Search for the cell housing the specified text and yield its (x, y) center coordinate. 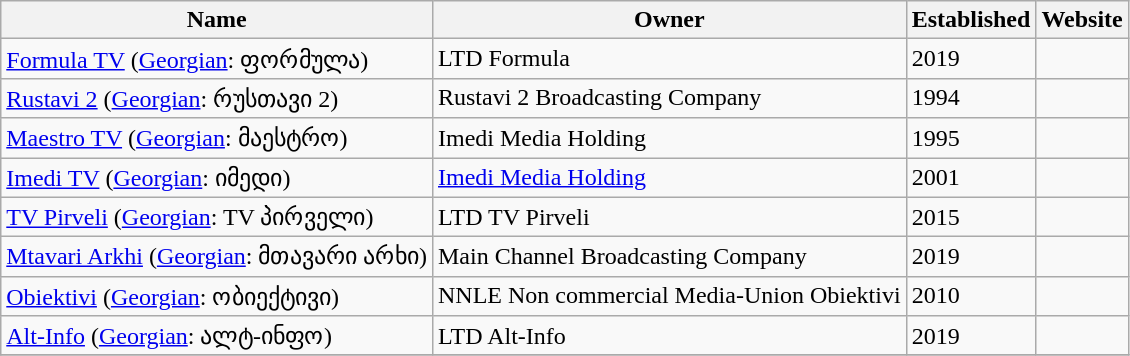
Obiektivi (Georgian: ობიექტივი) (217, 296)
Rustavi 2 Broadcasting Company (669, 98)
Rustavi 2 (Georgian: რუსთავი 2) (217, 98)
1994 (971, 98)
Website (1082, 20)
LTD Alt-Info (669, 336)
1995 (971, 138)
2010 (971, 296)
LTD TV Pirveli (669, 217)
Alt-Info (Georgian: ალტ-ინფო) (217, 336)
2015 (971, 217)
Mtavari Arkhi (Georgian: მთავარი არხი) (217, 257)
Formula TV (Georgian: ფორმულა) (217, 59)
Maestro TV (Georgian: მაესტრო) (217, 138)
LTD Formula (669, 59)
TV Pirveli (Georgian: TV პირველი) (217, 217)
Main Channel Broadcasting Company (669, 257)
2001 (971, 178)
Name (217, 20)
Established (971, 20)
NNLE Non commercial Media-Union Obiektivi (669, 296)
Owner (669, 20)
Imedi TV (Georgian: იმედი) (217, 178)
